Output the (X, Y) coordinate of the center of the cell containing the given text.  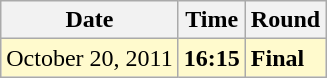
16:15 (212, 58)
Time (212, 20)
October 20, 2011 (90, 58)
Round (285, 20)
Date (90, 20)
Final (285, 58)
